Identify which cell holds the provided text, then report its (x, y) central coordinate. 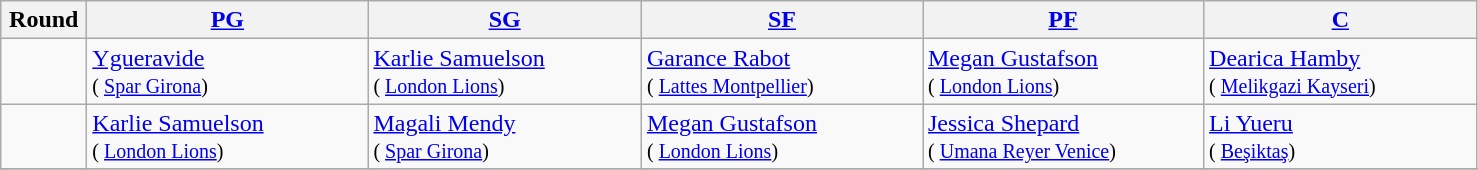
Round (44, 20)
Jessica Shepard( Umana Reyer Venice) (1062, 136)
Dearica Hamby( Melikgazi Kayseri) (1341, 72)
SF (782, 20)
Magali Mendy( Spar Girona) (505, 136)
SG (505, 20)
PF (1062, 20)
Ygueravide( Spar Girona) (228, 72)
Li Yueru( Beşiktaş) (1341, 136)
Garance Rabot( Lattes Montpellier) (782, 72)
C (1341, 20)
PG (228, 20)
